Return [X, Y] of the center of cell containing provided text 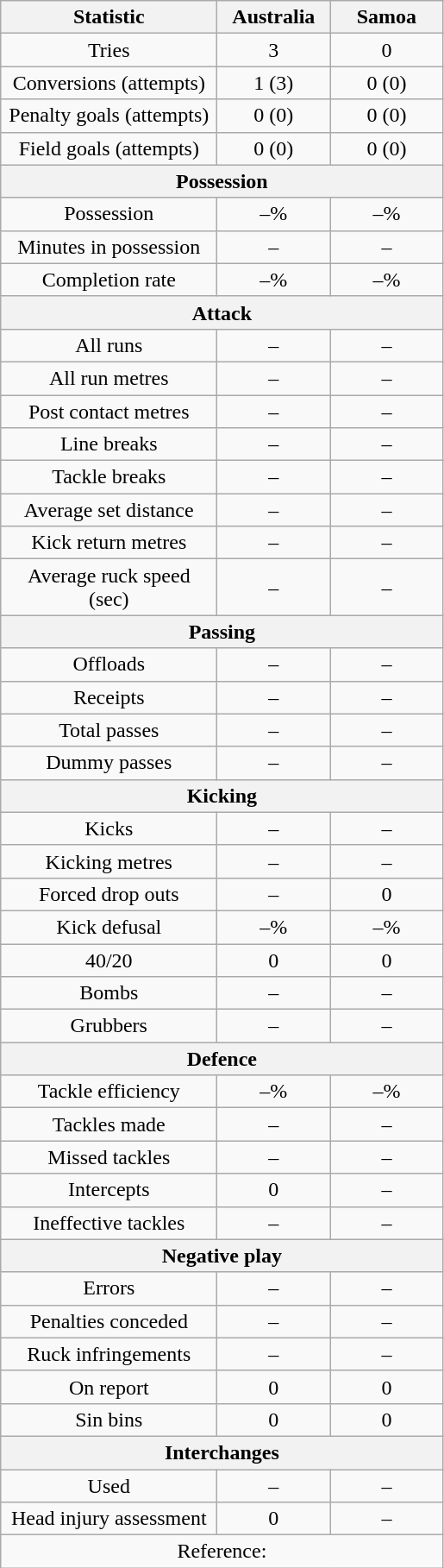
Kicking [222, 796]
Total passes [109, 730]
Conversions (attempts) [109, 83]
Passing [222, 632]
Average ruck speed (sec) [109, 587]
Grubbers [109, 1026]
Dummy passes [109, 763]
Penalties conceded [109, 1321]
Errors [109, 1288]
Completion rate [109, 280]
Samoa [386, 17]
Average set distance [109, 510]
Ruck infringements [109, 1354]
All runs [109, 345]
Bombs [109, 993]
Tackle breaks [109, 477]
Post contact metres [109, 412]
Penalty goals (attempts) [109, 116]
Reference: [222, 1552]
Interchanges [222, 1452]
Receipts [109, 697]
Tries [109, 50]
Australia [274, 17]
Tackle efficiency [109, 1092]
Tackles made [109, 1124]
Offloads [109, 664]
Statistic [109, 17]
Kicks [109, 828]
Kick defusal [109, 927]
Attack [222, 312]
Forced drop outs [109, 894]
Negative play [222, 1256]
1 (3) [274, 83]
Defence [222, 1059]
40/20 [109, 960]
Head injury assessment [109, 1519]
Minutes in possession [109, 247]
Line breaks [109, 444]
Kick return metres [109, 543]
3 [274, 50]
Sin bins [109, 1420]
On report [109, 1387]
Used [109, 1485]
All run metres [109, 378]
Ineffective tackles [109, 1223]
Intercepts [109, 1190]
Missed tackles [109, 1157]
Field goals (attempts) [109, 148]
Kicking metres [109, 861]
